Extract the (x, y) coordinate from the center of the cell holding the provided text.  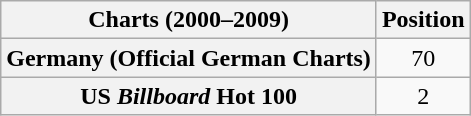
Germany (Official German Charts) (189, 58)
Position (423, 20)
70 (423, 58)
US Billboard Hot 100 (189, 96)
Charts (2000–2009) (189, 20)
2 (423, 96)
